For the text-containing cell, return its midpoint in (x, y) coordinate format. 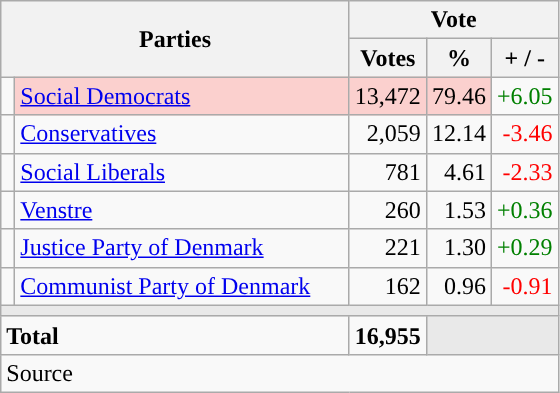
Social Liberals (182, 172)
Social Democrats (182, 96)
260 (388, 210)
Venstre (182, 210)
-3.46 (524, 134)
% (458, 58)
+0.29 (524, 248)
221 (388, 248)
162 (388, 286)
Conservatives (182, 134)
781 (388, 172)
2,059 (388, 134)
12.14 (458, 134)
4.61 (458, 172)
Source (280, 373)
-2.33 (524, 172)
+6.05 (524, 96)
+ / - (524, 58)
1.53 (458, 210)
16,955 (388, 335)
79.46 (458, 96)
1.30 (458, 248)
0.96 (458, 286)
Justice Party of Denmark (182, 248)
Vote (454, 20)
Total (176, 335)
+0.36 (524, 210)
Votes (388, 58)
Communist Party of Denmark (182, 286)
13,472 (388, 96)
Parties (176, 39)
-0.91 (524, 286)
